Locate the cell with the specified text and output its (x, y) center coordinate. 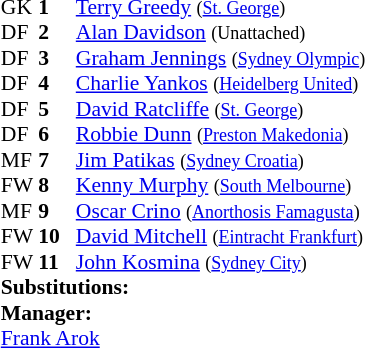
4 (57, 83)
John Kosmina (Sydney City) (220, 262)
2 (57, 33)
9 (57, 211)
Manager: (183, 313)
5 (57, 109)
David Ratcliffe (St. George) (220, 109)
11 (57, 262)
Charlie Yankos (Heidelberg United) (220, 83)
7 (57, 160)
6 (57, 135)
8 (57, 185)
Substitutions: (183, 287)
Graham Jennings (Sydney Olympic) (220, 58)
Alan Davidson (Unattached) (220, 33)
Oscar Crino (Anorthosis Famagusta) (220, 211)
Kenny Murphy (South Melbourne) (220, 185)
Robbie Dunn (Preston Makedonia) (220, 135)
Jim Patikas (Sydney Croatia) (220, 160)
David Mitchell (Eintracht Frankfurt) (220, 237)
3 (57, 58)
10 (57, 237)
